Scan for the cell matching the given text and deliver its [X, Y] coordinate at center. 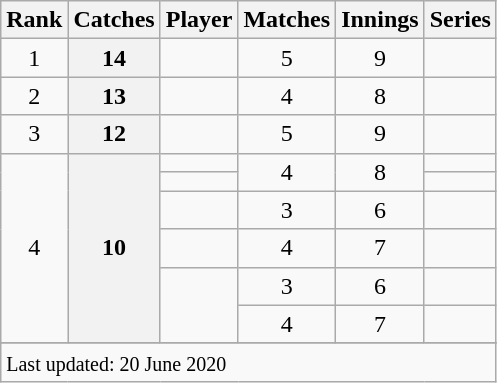
Innings [380, 20]
12 [114, 134]
Player [199, 20]
Series [460, 20]
1 [34, 58]
Rank [34, 20]
13 [114, 96]
10 [114, 248]
14 [114, 58]
2 [34, 96]
Matches [287, 20]
Catches [114, 20]
Last updated: 20 June 2020 [249, 362]
